Identify which cell holds the provided text, then report its [x, y] central coordinate. 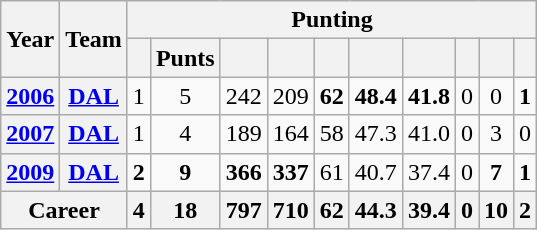
5 [185, 96]
37.4 [428, 172]
39.4 [428, 210]
3 [496, 134]
242 [244, 96]
337 [290, 172]
9 [185, 172]
Career [64, 210]
44.3 [376, 210]
47.3 [376, 134]
710 [290, 210]
41.0 [428, 134]
Punting [332, 20]
48.4 [376, 96]
Year [30, 39]
189 [244, 134]
7 [496, 172]
797 [244, 210]
41.8 [428, 96]
366 [244, 172]
Punts [185, 58]
2009 [30, 172]
18 [185, 210]
164 [290, 134]
40.7 [376, 172]
61 [332, 172]
209 [290, 96]
2006 [30, 96]
10 [496, 210]
2007 [30, 134]
Team [94, 39]
58 [332, 134]
